Pinpoint the cell where the given text exists, returning its (x, y) midpoint coordinate. 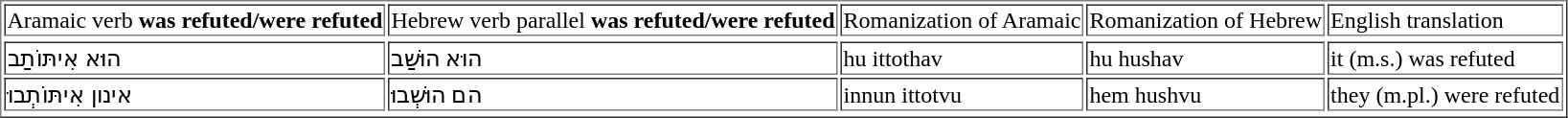
Romanization of Aramaic (963, 19)
הוּא הוּשַׁב (613, 59)
הוּא אִיתּוֹתַב (194, 59)
Romanization of Hebrew (1205, 19)
Aramaic verb was refuted/were refuted (194, 19)
אינון אִיתּוֹתְבוּ (194, 94)
hu ittothav (963, 59)
hem hushvu (1205, 94)
it (m.s.) was refuted (1444, 59)
Hebrew verb parallel was refuted/were refuted (613, 19)
הם הוּשְׁבוּ (613, 94)
they (m.pl.) were refuted (1444, 94)
innun ittotvu (963, 94)
hu hushav (1205, 59)
English translation (1444, 19)
